Pinpoint the cell where the given text exists, returning its [X, Y] midpoint coordinate. 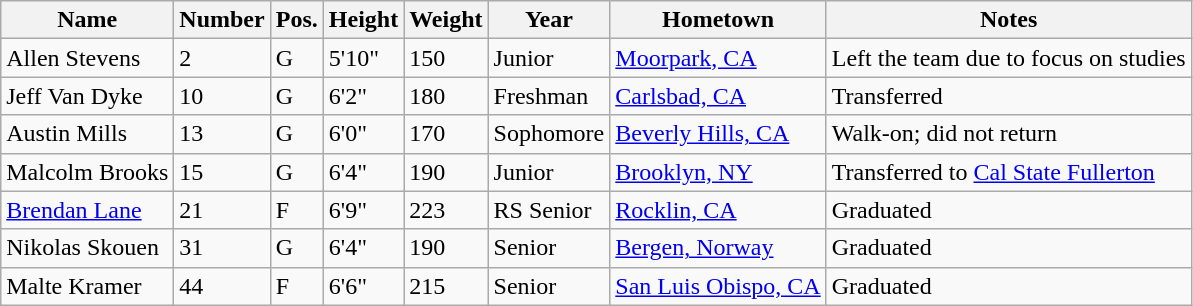
Allen Stevens [88, 58]
Left the team due to focus on studies [1008, 58]
Rocklin, CA [718, 210]
Carlsbad, CA [718, 96]
Transferred to Cal State Fullerton [1008, 172]
Bergen, Norway [718, 248]
31 [222, 248]
Freshman [549, 96]
Transferred [1008, 96]
Nikolas Skouen [88, 248]
Malte Kramer [88, 286]
13 [222, 134]
223 [446, 210]
6'9" [363, 210]
Weight [446, 20]
Sophomore [549, 134]
Austin Mills [88, 134]
6'6" [363, 286]
Jeff Van Dyke [88, 96]
RS Senior [549, 210]
Pos. [296, 20]
Year [549, 20]
Malcolm Brooks [88, 172]
5'10" [363, 58]
Brendan Lane [88, 210]
44 [222, 286]
2 [222, 58]
Height [363, 20]
Brooklyn, NY [718, 172]
170 [446, 134]
Beverly Hills, CA [718, 134]
21 [222, 210]
Walk-on; did not return [1008, 134]
Moorpark, CA [718, 58]
10 [222, 96]
San Luis Obispo, CA [718, 286]
Number [222, 20]
215 [446, 286]
Notes [1008, 20]
150 [446, 58]
180 [446, 96]
6'0" [363, 134]
Hometown [718, 20]
Name [88, 20]
15 [222, 172]
6'2" [363, 96]
